Provide the [x, y] coordinate of the cell's center where the given text is located.  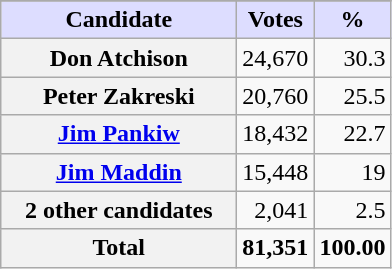
Total [119, 248]
81,351 [276, 248]
2 other candidates [119, 210]
Votes [276, 20]
24,670 [276, 58]
Peter Zakreski [119, 96]
18,432 [276, 134]
Candidate [119, 20]
19 [352, 172]
25.5 [352, 96]
% [352, 20]
Jim Maddin [119, 172]
22.7 [352, 134]
Jim Pankiw [119, 134]
Don Atchison [119, 58]
100.00 [352, 248]
20,760 [276, 96]
2,041 [276, 210]
2.5 [352, 210]
30.3 [352, 58]
15,448 [276, 172]
